Detect which cell encompasses the target text, then output its [x, y] center coordinate. 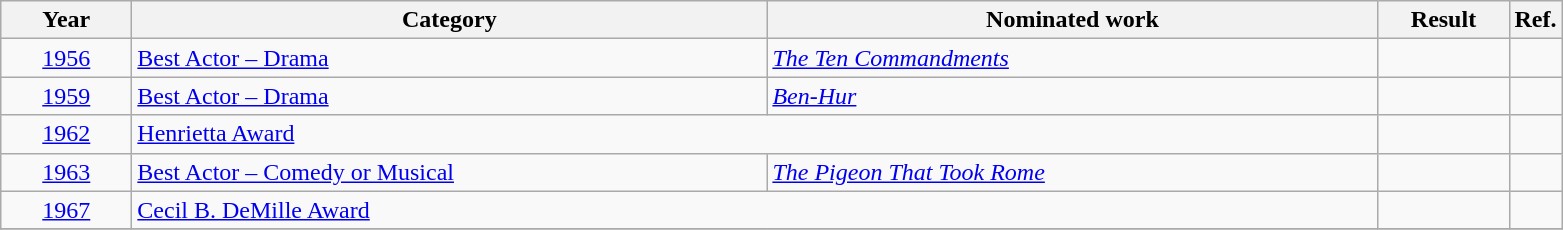
Henrietta Award [755, 134]
Category [450, 20]
Ben-Hur [1072, 96]
1962 [66, 134]
Year [66, 20]
Cecil B. DeMille Award [755, 210]
Result [1444, 20]
Best Actor – Comedy or Musical [450, 172]
Ref. [1536, 20]
1967 [66, 210]
Nominated work [1072, 20]
The Pigeon That Took Rome [1072, 172]
1963 [66, 172]
1959 [66, 96]
The Ten Commandments [1072, 58]
1956 [66, 58]
